Search for the cell housing the specified text and yield its (X, Y) center coordinate. 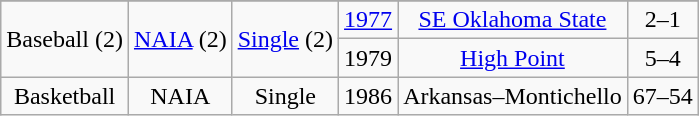
Basketball (65, 96)
2–1 (662, 20)
NAIA (2) (180, 39)
Single (285, 96)
1979 (368, 58)
67–54 (662, 96)
1986 (368, 96)
High Point (513, 58)
Arkansas–Montichello (513, 96)
NAIA (180, 96)
Single (2) (285, 39)
1977 (368, 20)
5–4 (662, 58)
Baseball (2) (65, 39)
SE Oklahoma State (513, 20)
